Provide the [x, y] coordinate of the cell's center where the given text is located.  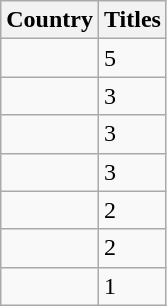
Titles [132, 20]
5 [132, 58]
Country [50, 20]
1 [132, 286]
